Extract the (X, Y) coordinate from the center of the cell holding the provided text.  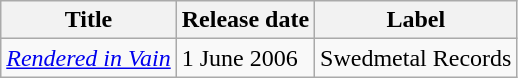
1 June 2006 (245, 58)
Swedmetal Records (416, 58)
Release date (245, 20)
Title (88, 20)
Rendered in Vain (88, 58)
Label (416, 20)
